Pinpoint the cell where the given text exists, returning its [X, Y] midpoint coordinate. 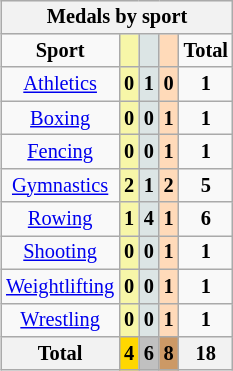
Athletics [60, 84]
5 [206, 185]
18 [206, 354]
Gymnastics [60, 185]
8 [169, 354]
Shooting [60, 253]
Medals by sport [117, 17]
Fencing [60, 152]
Weightlifting [60, 286]
Rowing [60, 219]
Wrestling [60, 320]
Sport [60, 51]
Boxing [60, 118]
